Scan for the cell matching the given text and deliver its [X, Y] coordinate at center. 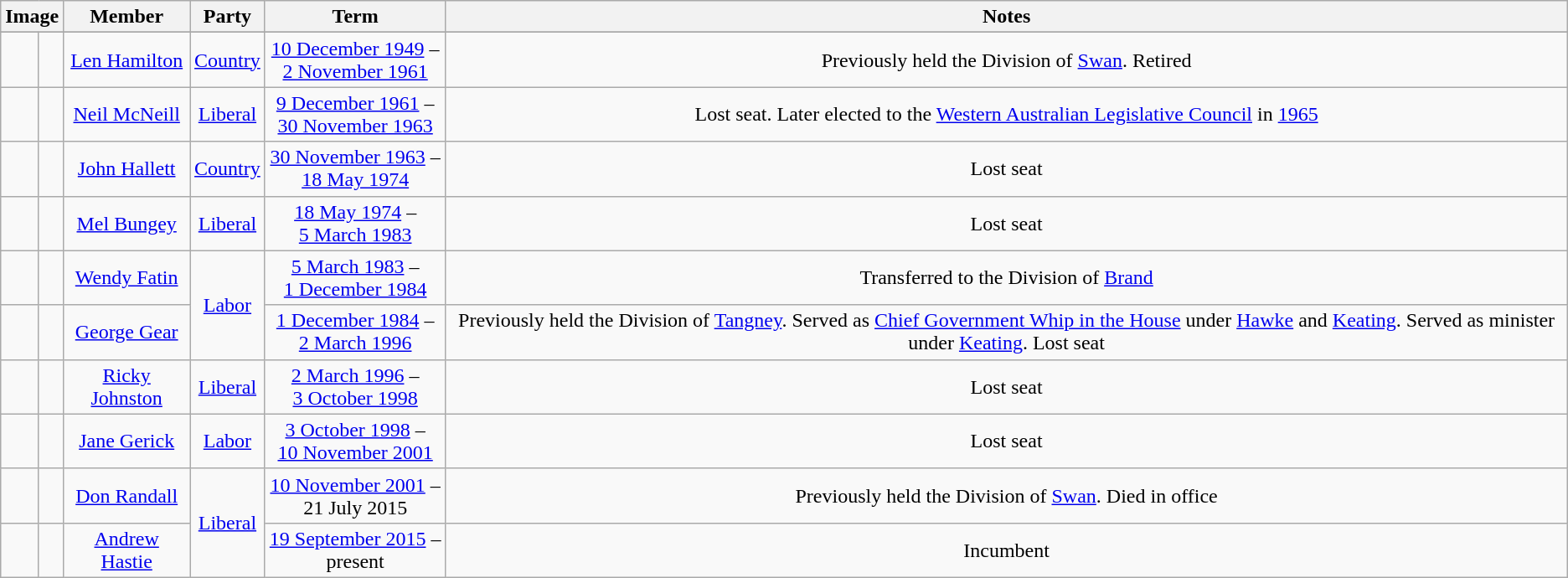
Member [127, 17]
Mel Bungey [127, 223]
Don Randall [127, 496]
Party [228, 17]
1 December 1984 –2 March 1996 [355, 332]
18 May 1974 –5 March 1983 [355, 223]
9 December 1961 –30 November 1963 [355, 114]
Wendy Fatin [127, 278]
Notes [1007, 17]
2 March 1996 –3 October 1998 [355, 387]
Jane Gerick [127, 441]
Incumbent [1007, 550]
Term [355, 17]
Previously held the Division of Swan. Died in office [1007, 496]
3 October 1998 –10 November 2001 [355, 441]
Image [32, 17]
30 November 1963 –18 May 1974 [355, 169]
George Gear [127, 332]
Transferred to the Division of Brand [1007, 278]
Neil McNeill [127, 114]
10 December 1949 –2 November 1961 [355, 60]
19 September 2015 –present [355, 550]
10 November 2001 –21 July 2015 [355, 496]
Andrew Hastie [127, 550]
Previously held the Division of Swan. Retired [1007, 60]
Lost seat. Later elected to the Western Australian Legislative Council in 1965 [1007, 114]
5 March 1983 –1 December 1984 [355, 278]
John Hallett [127, 169]
Len Hamilton [127, 60]
Ricky Johnston [127, 387]
